Return the (x, y) coordinate for the center point of the cell that contains the specified text.  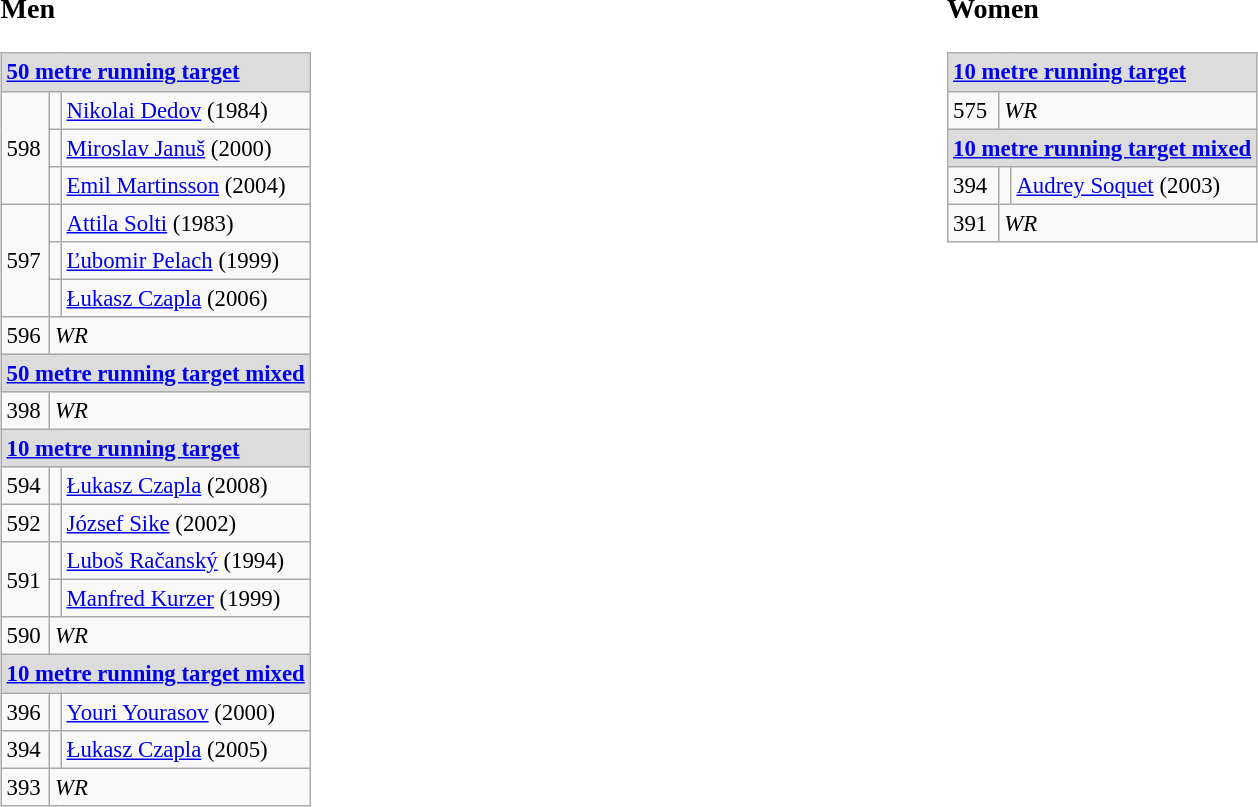
József Sike (2002) (186, 524)
396 (26, 711)
50 metre running target mixed (156, 373)
Łukasz Czapla (2008) (186, 486)
Emil Martinsson (2004) (186, 185)
575 (974, 110)
Ľubomir Pelach (1999) (186, 260)
Miroslav Januš (2000) (186, 148)
50 metre running target (156, 72)
590 (26, 636)
597 (26, 260)
Attila Solti (1983) (186, 223)
Manfred Kurzer (1999) (186, 599)
Łukasz Czapla (2006) (186, 298)
Youri Yourasov (2000) (186, 711)
Luboš Račanský (1994) (186, 561)
591 (26, 580)
391 (974, 223)
393 (26, 787)
Łukasz Czapla (2005) (186, 749)
594 (26, 486)
592 (26, 524)
398 (26, 411)
596 (26, 336)
Audrey Soquet (2003) (1134, 185)
598 (26, 148)
Nikolai Dedov (1984) (186, 110)
